Return the [X, Y] coordinate for the center point of the cell that contains the specified text.  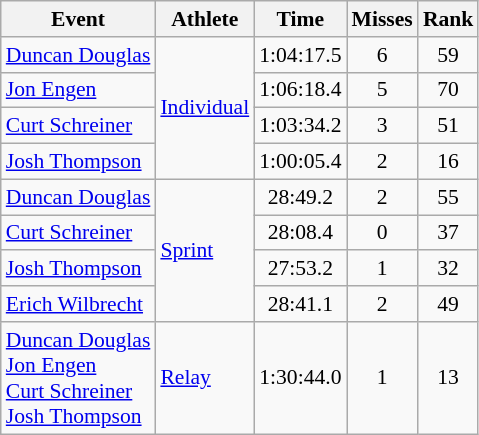
1:00:05.4 [300, 162]
0 [382, 233]
Event [78, 19]
1:30:44.0 [300, 378]
Misses [382, 19]
59 [448, 55]
Relay [204, 378]
Duncan DouglasJon EngenCurt SchreinerJosh Thompson [78, 378]
28:41.1 [300, 304]
1:06:18.4 [300, 90]
32 [448, 269]
5 [382, 90]
Individual [204, 108]
Rank [448, 19]
Erich Wilbrecht [78, 304]
70 [448, 90]
13 [448, 378]
55 [448, 197]
Sprint [204, 250]
28:08.4 [300, 233]
Jon Engen [78, 90]
28:49.2 [300, 197]
1:04:17.5 [300, 55]
Athlete [204, 19]
6 [382, 55]
3 [382, 126]
16 [448, 162]
51 [448, 126]
27:53.2 [300, 269]
37 [448, 233]
1:03:34.2 [300, 126]
Time [300, 19]
49 [448, 304]
